Provide the [x, y] coordinate of the cell's center where the given text is located.  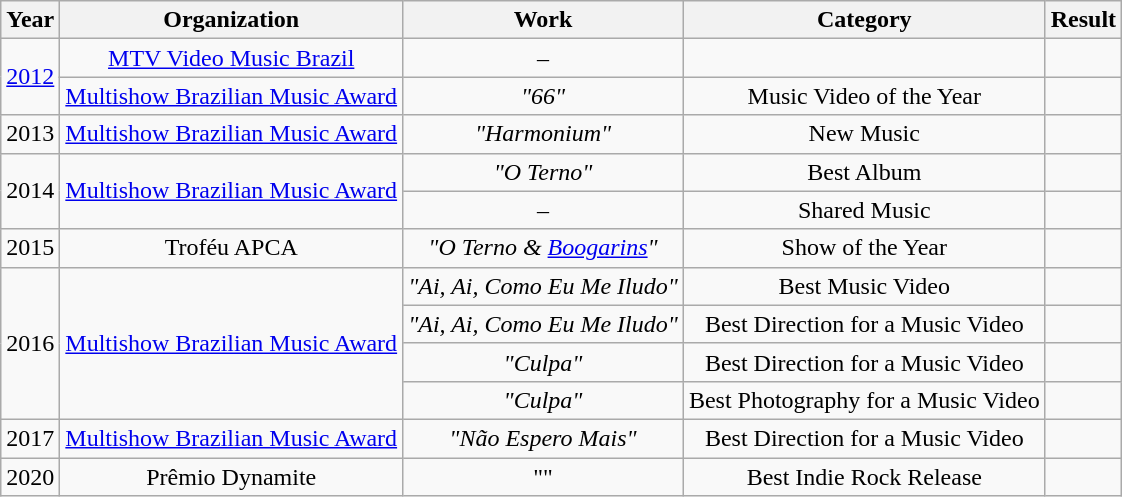
Prêmio Dynamite [232, 477]
Organization [232, 20]
Category [864, 20]
2012 [30, 77]
2014 [30, 191]
Work [544, 20]
"Não Espero Mais" [544, 438]
2016 [30, 343]
2015 [30, 248]
Year [30, 20]
Music Video of the Year [864, 96]
2013 [30, 134]
Best Photography for a Music Video [864, 400]
Best Music Video [864, 286]
"O Terno" [544, 172]
Shared Music [864, 210]
Troféu APCA [232, 248]
"O Terno & Boogarins" [544, 248]
Best Indie Rock Release [864, 477]
Show of the Year [864, 248]
2020 [30, 477]
"66" [544, 96]
"Harmonium" [544, 134]
2017 [30, 438]
MTV Video Music Brazil [232, 58]
New Music [864, 134]
Best Album [864, 172]
Result [1083, 20]
"" [544, 477]
